Capture the cell that displays the provided text and extract its [X, Y] central coordinate. 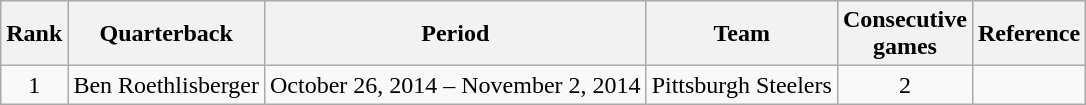
Quarterback [166, 34]
1 [34, 85]
Ben Roethlisberger [166, 85]
Consecutivegames [904, 34]
Pittsburgh Steelers [742, 85]
Team [742, 34]
October 26, 2014 – November 2, 2014 [455, 85]
Rank [34, 34]
Reference [1028, 34]
2 [904, 85]
Period [455, 34]
